For the text-containing cell, return its midpoint in (X, Y) coordinate format. 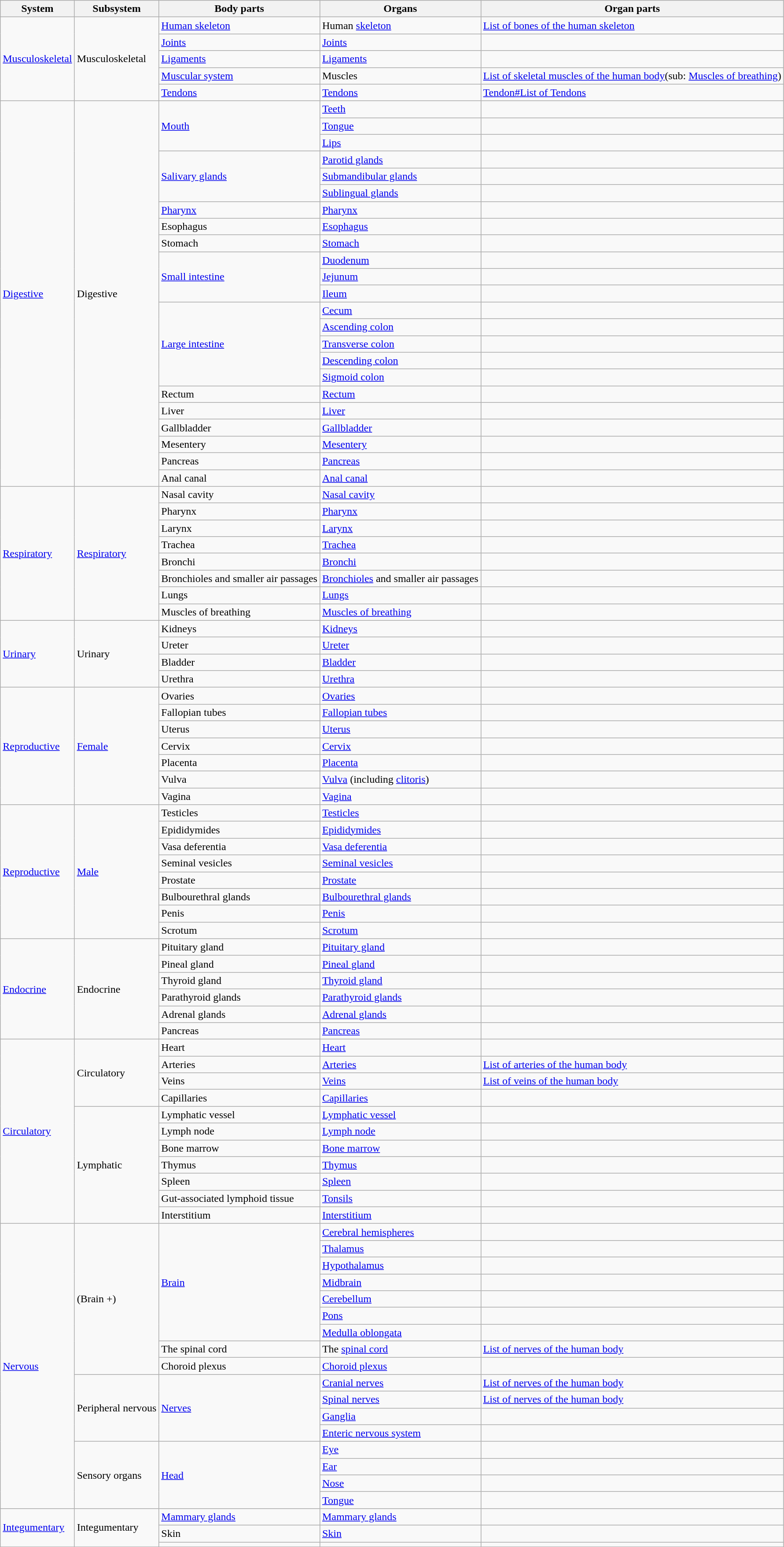
Spinal nerves (400, 1400)
Enteric nervous system (400, 1433)
Ascending colon (400, 327)
Mouth (239, 126)
Midbrain (400, 1282)
Muscular system (239, 76)
Cerebellum (400, 1299)
Medulla oblongata (400, 1333)
Subsystem (117, 9)
Male (117, 872)
Cranial nerves (400, 1383)
System (37, 9)
Lymphatic (117, 1165)
Descending colon (400, 361)
Muscles (400, 76)
Nerves (239, 1408)
Cerebral hemispheres (400, 1232)
Small intestine (239, 277)
Pons (400, 1316)
Vulva (239, 780)
Nervous (37, 1366)
List of bones of the human skeleton (632, 26)
Peripheral nervous (117, 1408)
Cecum (400, 310)
Organ parts (632, 9)
List of arteries of the human body (632, 1064)
Ileum (400, 294)
List of veins of the human body (632, 1081)
Gut-associated lymphoid tissue (239, 1198)
Sensory organs (117, 1475)
Sublingual glands (400, 193)
Parotid glands (400, 159)
Ganglia (400, 1416)
Transverse colon (400, 344)
List of skeletal muscles of the human body(sub: Muscles of breathing) (632, 76)
Hypothalamus (400, 1265)
Vulva (including clitoris) (400, 780)
Sigmoid colon (400, 377)
Body parts (239, 9)
Eye (400, 1450)
Teeth (400, 109)
Thalamus (400, 1249)
Female (117, 746)
Large intestine (239, 344)
Nose (400, 1483)
Tendon#List of Tendons (632, 92)
Organs (400, 9)
Brain (239, 1282)
Lips (400, 143)
Salivary glands (239, 176)
Duodenum (400, 260)
Submandibular glands (400, 176)
Head (239, 1475)
(Brain +) (117, 1299)
Tonsils (400, 1198)
Ear (400, 1466)
Jejunum (400, 277)
